Determine the [X, Y] coordinate at the center of the cell enclosing the given text.  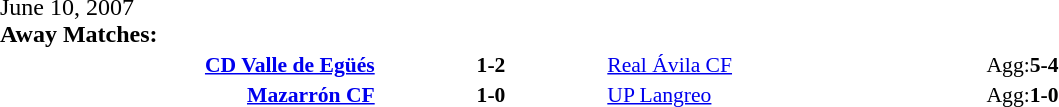
1-2 [492, 64]
Real Ávila CF [795, 64]
